For the text-containing cell, return its midpoint in [X, Y] coordinate format. 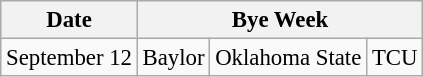
TCU [395, 58]
Date [69, 20]
Baylor [174, 58]
Bye Week [280, 20]
September 12 [69, 58]
Oklahoma State [288, 58]
